Identify which cell holds the provided text, then report its [X, Y] central coordinate. 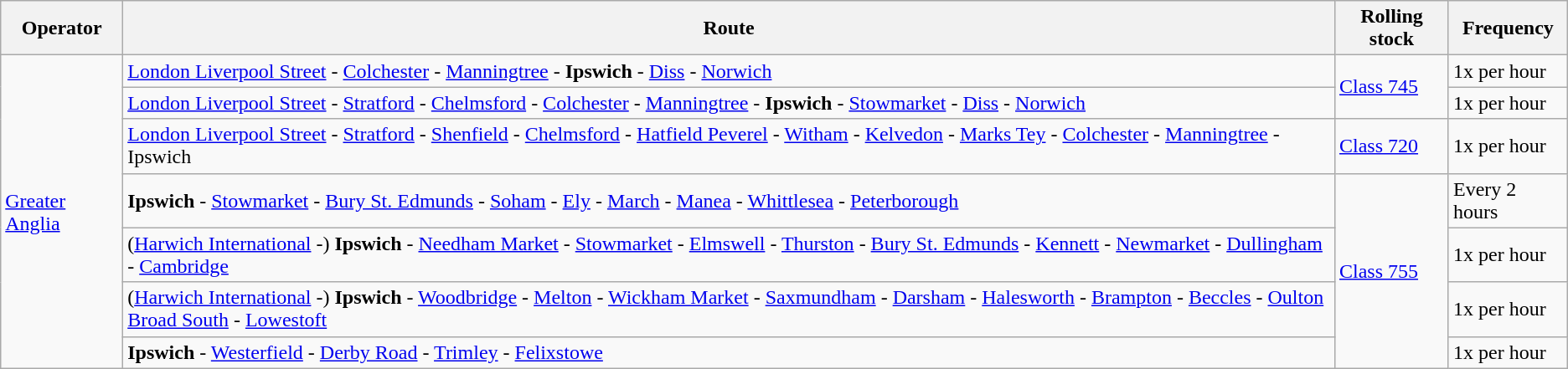
Operator [62, 28]
Class 755 [1391, 271]
London Liverpool Street - Colchester - Manningtree - Ipswich - Diss - Norwich [729, 71]
London Liverpool Street - Stratford - Shenfield - Chelmsford - Hatfield Peverel - Witham - Kelvedon - Marks Tey - Colchester - Manningtree - Ipswich [729, 146]
Frequency [1508, 28]
Greater Anglia [62, 212]
Class 720 [1391, 146]
London Liverpool Street - Stratford - Chelmsford - Colchester - Manningtree - Ipswich - Stowmarket - Diss - Norwich [729, 103]
Route [729, 28]
Ipswich - Westerfield - Derby Road - Trimley - Felixstowe [729, 352]
Class 745 [1391, 87]
Ipswich - Stowmarket - Bury St. Edmunds - Soham - Ely - March - Manea - Whittlesea - Peterborough [729, 201]
Every 2 hours [1508, 201]
Rolling stock [1391, 28]
